Return the [X, Y] coordinate for the center point of the cell that contains the specified text.  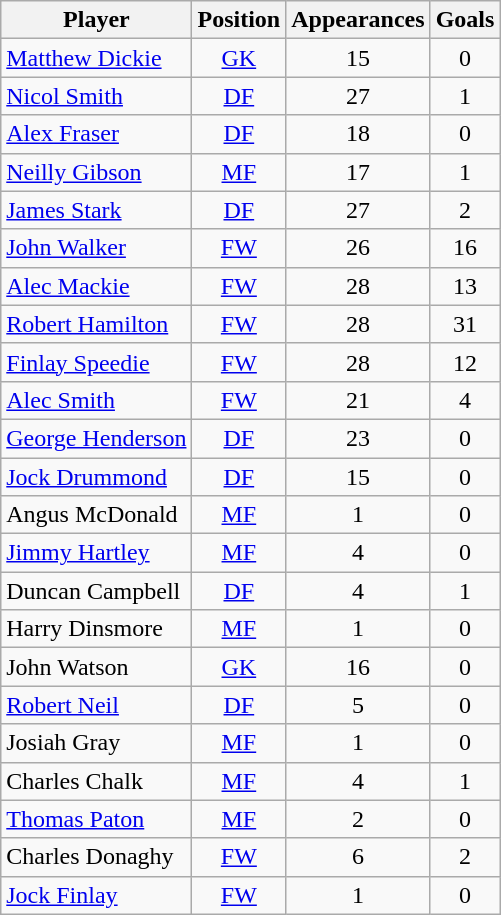
John Watson [96, 667]
26 [358, 248]
Jock Finlay [96, 895]
Finlay Speedie [96, 362]
6 [358, 857]
Josiah Gray [96, 743]
Jock Drummond [96, 477]
23 [358, 438]
Goals [465, 20]
12 [465, 362]
18 [358, 134]
Duncan Campbell [96, 591]
Angus McDonald [96, 515]
31 [465, 324]
John Walker [96, 248]
Robert Neil [96, 705]
James Stark [96, 210]
Nicol Smith [96, 96]
17 [358, 172]
5 [358, 705]
Position [239, 20]
Harry Dinsmore [96, 629]
21 [358, 400]
Appearances [358, 20]
George Henderson [96, 438]
Charles Chalk [96, 781]
13 [465, 286]
Alex Fraser [96, 134]
Alec Smith [96, 400]
Thomas Paton [96, 819]
Jimmy Hartley [96, 553]
Player [96, 20]
Alec Mackie [96, 286]
Robert Hamilton [96, 324]
Neilly Gibson [96, 172]
Matthew Dickie [96, 58]
Charles Donaghy [96, 857]
